Output the (X, Y) coordinate of the center of the cell containing the given text.  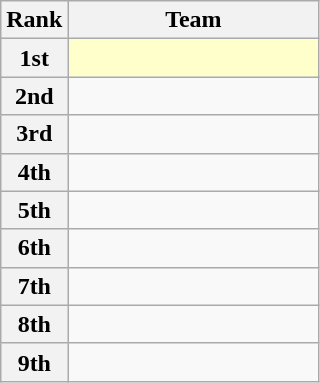
9th (34, 362)
4th (34, 172)
2nd (34, 96)
Rank (34, 20)
8th (34, 324)
5th (34, 210)
6th (34, 248)
Team (194, 20)
1st (34, 58)
7th (34, 286)
3rd (34, 134)
